Identify which cell holds the provided text, then report its (x, y) central coordinate. 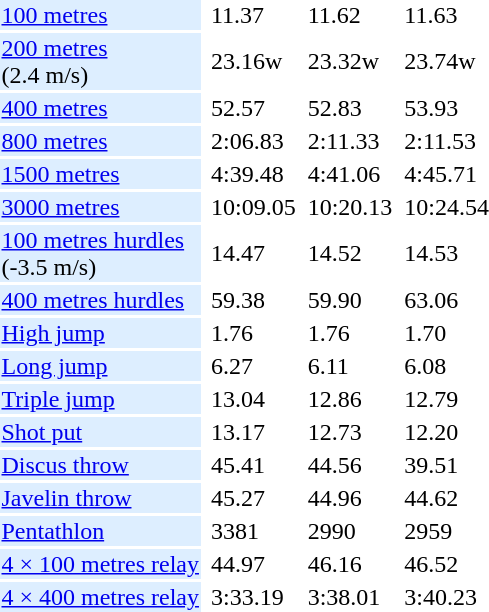
23.16w (253, 62)
45.41 (253, 465)
Pentathlon (100, 531)
4 × 100 metres relay (100, 564)
1500 metres (100, 174)
59.90 (350, 300)
2:11.33 (350, 141)
2990 (350, 531)
3:38.01 (350, 597)
45.27 (253, 498)
10:20.13 (350, 207)
2:06.83 (253, 141)
13.17 (253, 432)
11.37 (253, 15)
800 metres (100, 141)
59.38 (253, 300)
44.96 (350, 498)
4:39.48 (253, 174)
High jump (100, 333)
Javelin throw (100, 498)
3000 metres (100, 207)
13.04 (253, 399)
10:09.05 (253, 207)
12.73 (350, 432)
100 metres hurdles (-3.5 m/s) (100, 254)
6.11 (350, 366)
12.86 (350, 399)
3:33.19 (253, 597)
52.57 (253, 108)
3381 (253, 531)
Discus throw (100, 465)
400 metres hurdles (100, 300)
Shot put (100, 432)
6.27 (253, 366)
400 metres (100, 108)
4:41.06 (350, 174)
4 × 400 metres relay (100, 597)
23.32w (350, 62)
44.56 (350, 465)
11.62 (350, 15)
44.97 (253, 564)
52.83 (350, 108)
14.52 (350, 254)
46.16 (350, 564)
Long jump (100, 366)
Triple jump (100, 399)
14.47 (253, 254)
100 metres (100, 15)
200 metres (2.4 m/s) (100, 62)
